Output the (x, y) coordinate of the center of the cell containing the given text.  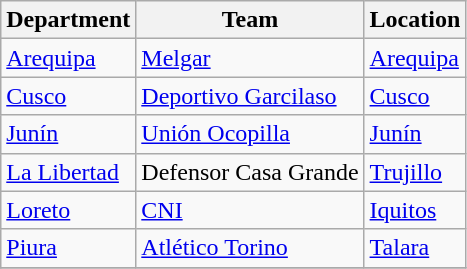
Location (415, 20)
Department (68, 20)
Deportivo Garcilaso (250, 96)
Team (250, 20)
Iquitos (415, 210)
Piura (68, 248)
Loreto (68, 210)
Trujillo (415, 172)
Defensor Casa Grande (250, 172)
La Libertad (68, 172)
Melgar (250, 58)
Unión Ocopilla (250, 134)
Talara (415, 248)
Atlético Torino (250, 248)
CNI (250, 210)
